Locate the cell with the specified text and output its (x, y) center coordinate. 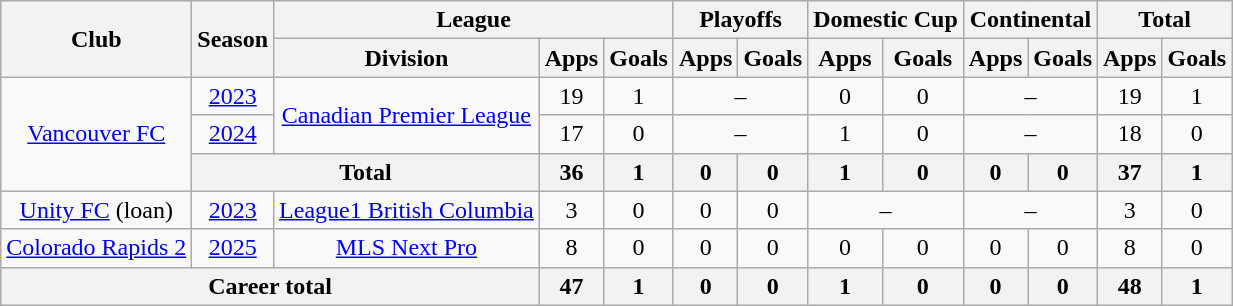
36 (571, 172)
Canadian Premier League (407, 115)
MLS Next Pro (407, 248)
47 (571, 286)
Vancouver FC (96, 134)
Colorado Rapids 2 (96, 248)
Season (233, 39)
Career total (270, 286)
2025 (233, 248)
18 (1130, 134)
48 (1130, 286)
17 (571, 134)
Continental (1030, 20)
League (474, 20)
League1 British Columbia (407, 210)
37 (1130, 172)
Playoffs (740, 20)
Domestic Cup (886, 20)
Division (407, 58)
Unity FC (loan) (96, 210)
Club (96, 39)
2024 (233, 134)
